Determine the [x, y] coordinate at the center of the cell enclosing the given text.  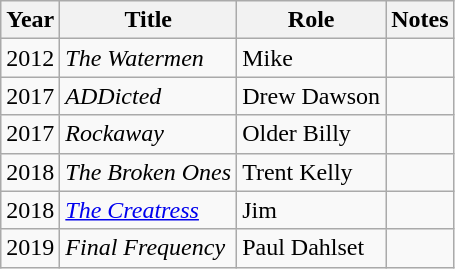
Mike [312, 58]
Role [312, 20]
Drew Dawson [312, 96]
The Broken Ones [148, 172]
Paul Dahlset [312, 248]
Final Frequency [148, 248]
2019 [30, 248]
The Creatress [148, 210]
Trent Kelly [312, 172]
2012 [30, 58]
Notes [420, 20]
Title [148, 20]
Older Billy [312, 134]
ADDicted [148, 96]
Jim [312, 210]
Year [30, 20]
The Watermen [148, 58]
Rockaway [148, 134]
